Detect which cell encompasses the target text, then output its [X, Y] center coordinate. 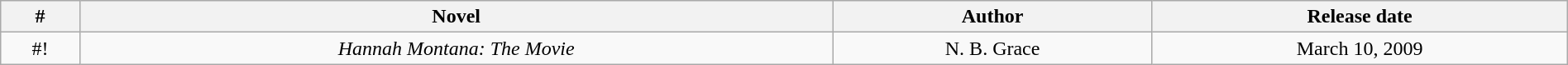
# [40, 17]
Hannah Montana: The Movie [457, 48]
March 10, 2009 [1360, 48]
Release date [1360, 17]
Author [992, 17]
Novel [457, 17]
#! [40, 48]
N. B. Grace [992, 48]
